Locate the cell with the specified text and output its (x, y) center coordinate. 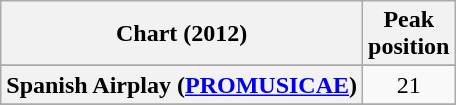
Peakposition (409, 34)
Spanish Airplay (PROMUSICAE) (182, 85)
Chart (2012) (182, 34)
21 (409, 85)
